Find where the given text appears and provide that cell's center as [X, Y] coordinate. 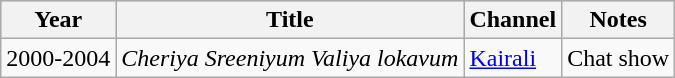
Kairali [513, 58]
Title [290, 20]
Chat show [618, 58]
Cheriya Sreeniyum Valiya lokavum [290, 58]
Notes [618, 20]
2000-2004 [58, 58]
Channel [513, 20]
Year [58, 20]
